Pinpoint the cell where the given text exists, returning its [X, Y] midpoint coordinate. 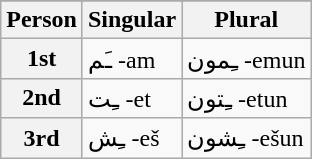
2nd [42, 98]
Person [42, 20]
1st [42, 59]
Singular [132, 20]
3rd [42, 138]
Plural [246, 20]
ـِش -eš [132, 138]
ـِت -et [132, 98]
ـَم -am [132, 59]
ـِمون -emun [246, 59]
ـِشون -ešun [246, 138]
ـِتون -etun [246, 98]
